Provide the [x, y] coordinate of the cell's center where the given text is located.  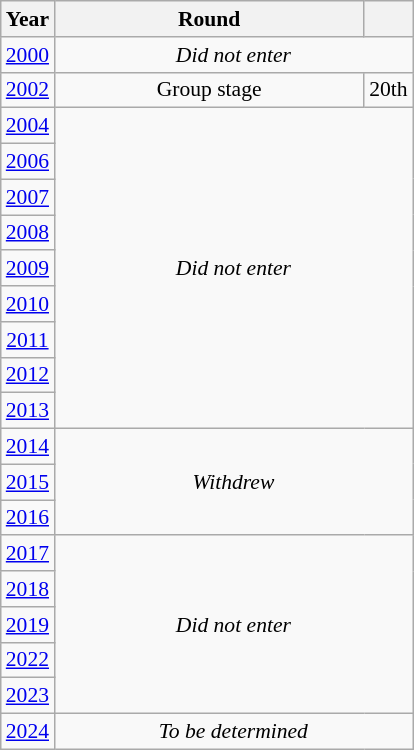
2013 [28, 411]
2017 [28, 554]
2010 [28, 304]
2018 [28, 589]
2011 [28, 340]
20th [388, 90]
Year [28, 19]
2007 [28, 197]
2016 [28, 518]
2009 [28, 269]
Round [209, 19]
2006 [28, 162]
2015 [28, 482]
2008 [28, 233]
2024 [28, 732]
2000 [28, 55]
2022 [28, 660]
2012 [28, 375]
Group stage [209, 90]
2004 [28, 126]
2002 [28, 90]
2014 [28, 447]
2019 [28, 625]
2023 [28, 696]
To be determined [234, 732]
Withdrew [234, 482]
